Pinpoint the cell where the given text exists, returning its (x, y) midpoint coordinate. 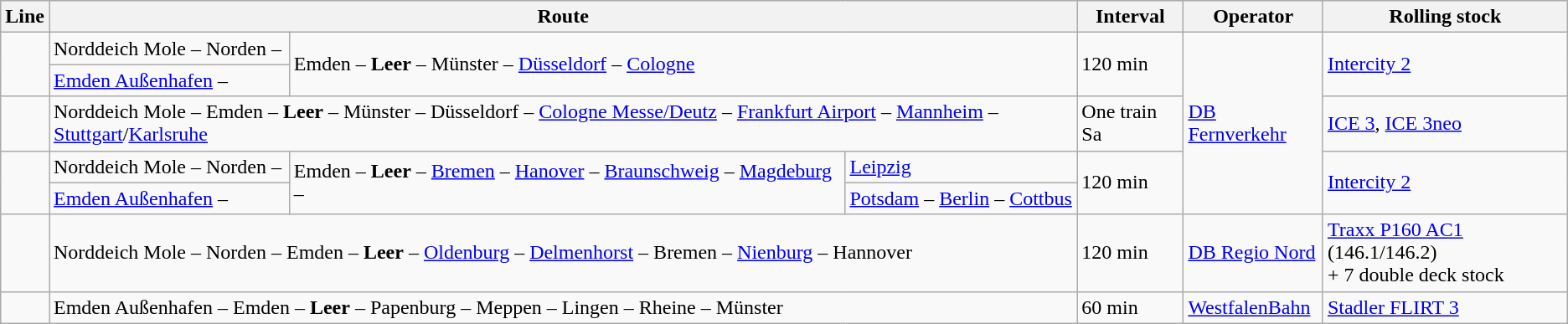
Interval (1131, 17)
One train Sa (1131, 124)
Leipzig (962, 167)
Emden – Leer – Münster – Düsseldorf – Cologne (683, 64)
Norddeich Mole – Emden – Leer – Münster – Düsseldorf – Cologne Messe/Deutz – Frankfurt Airport – Mannheim – Stuttgart/Karlsruhe (563, 124)
ICE 3, ICE 3neo (1445, 124)
Operator (1253, 17)
DB Regio Nord (1253, 253)
Line (25, 17)
Rolling stock (1445, 17)
Potsdam – Berlin – Cottbus (962, 198)
DB Fernverkehr (1253, 124)
Traxx P160 AC1 (146.1/146.2)+ 7 double deck stock (1445, 253)
Route (563, 17)
Norddeich Mole – Norden – Emden – Leer – Oldenburg – Delmenhorst – Bremen – Nienburg – Hannover (563, 253)
Stadler FLIRT 3 (1445, 307)
Emden – Leer – Bremen – Hanover – Braunschweig – Magdeburg – (567, 183)
Emden Außenhafen – Emden – Leer – Papenburg – Meppen – Lingen – Rheine – Münster (563, 307)
WestfalenBahn (1253, 307)
60 min (1131, 307)
